Return (X, Y) of the center of cell containing provided text 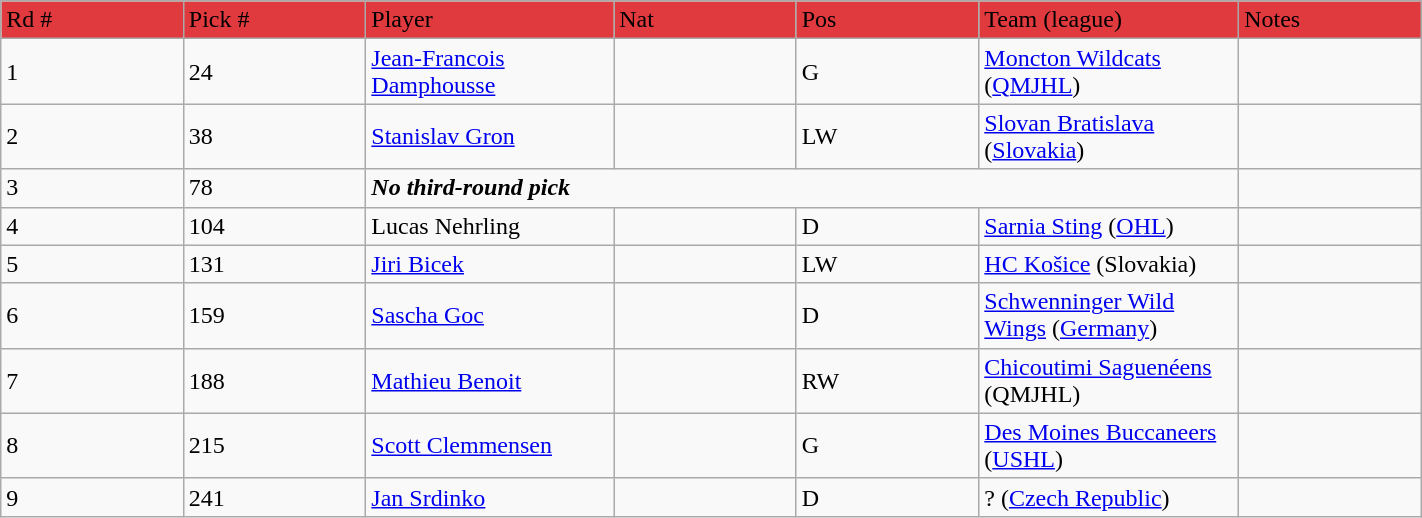
Scott Clemmensen (490, 446)
Jiri Bicek (490, 264)
Sascha Goc (490, 316)
Sarnia Sting (OHL) (1109, 226)
Mathieu Benoit (490, 380)
9 (92, 497)
? (Czech Republic) (1109, 497)
215 (274, 446)
7 (92, 380)
RW (888, 380)
No third-round pick (802, 188)
Chicoutimi Saguenéens (QMJHL) (1109, 380)
Stanislav Gron (490, 136)
Slovan Bratislava (Slovakia) (1109, 136)
6 (92, 316)
Moncton Wildcats (QMJHL) (1109, 72)
Pos (888, 20)
5 (92, 264)
Team (league) (1109, 20)
Nat (706, 20)
2 (92, 136)
4 (92, 226)
1 (92, 72)
Jan Srdinko (490, 497)
24 (274, 72)
241 (274, 497)
3 (92, 188)
38 (274, 136)
131 (274, 264)
Rd # (92, 20)
159 (274, 316)
78 (274, 188)
Schwenninger Wild Wings (Germany) (1109, 316)
Lucas Nehrling (490, 226)
Des Moines Buccaneers (USHL) (1109, 446)
8 (92, 446)
Notes (1330, 20)
Player (490, 20)
Jean-Francois Damphousse (490, 72)
188 (274, 380)
Pick # (274, 20)
104 (274, 226)
HC Košice (Slovakia) (1109, 264)
